Pinpoint the cell where the given text exists, returning its [X, Y] midpoint coordinate. 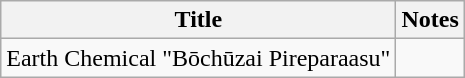
Notes [430, 20]
Earth Chemical "Bōchūzai Pireparaasu" [198, 58]
Title [198, 20]
